From the cell containing the given text, extract its center point as (x, y) coordinate. 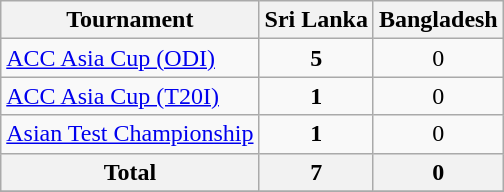
5 (316, 58)
Total (130, 172)
Bangladesh (438, 20)
Tournament (130, 20)
Asian Test Championship (130, 134)
7 (316, 172)
ACC Asia Cup (T20I) (130, 96)
Sri Lanka (316, 20)
ACC Asia Cup (ODI) (130, 58)
